Scan for the cell matching the given text and deliver its [x, y] coordinate at center. 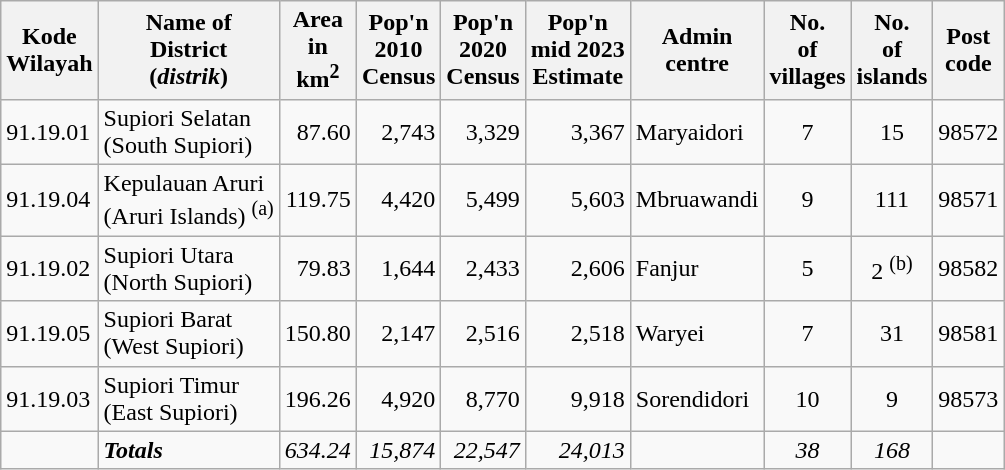
Fanjur [697, 268]
98581 [968, 334]
1,644 [398, 268]
168 [892, 450]
Supiori Timur (East Supiori) [188, 398]
31 [892, 334]
3,329 [483, 132]
Mbruawandi [697, 200]
22,547 [483, 450]
2,147 [398, 334]
Supiori Barat (West Supiori) [188, 334]
2,606 [578, 268]
196.26 [318, 398]
No.ofvillages [808, 50]
2 (b) [892, 268]
5,603 [578, 200]
91.19.05 [50, 334]
Kode Wilayah [50, 50]
No.ofislands [892, 50]
Pop'n 2010Census [398, 50]
Name ofDistrict(distrik) [188, 50]
2,743 [398, 132]
Waryei [697, 334]
2,518 [578, 334]
87.60 [318, 132]
Kepulauan Aruri (Aruri Islands) (a) [188, 200]
634.24 [318, 450]
2,516 [483, 334]
Admincentre [697, 50]
Pop'n 2020Census [483, 50]
15,874 [398, 450]
Totals [188, 450]
111 [892, 200]
98572 [968, 132]
79.83 [318, 268]
24,013 [578, 450]
10 [808, 398]
38 [808, 450]
Supiori Utara (North Supiori) [188, 268]
Maryaidori [697, 132]
Area inkm2 [318, 50]
9,918 [578, 398]
91.19.04 [50, 200]
Supiori Selatan (South Supiori) [188, 132]
15 [892, 132]
3,367 [578, 132]
Sorendidori [697, 398]
Postcode [968, 50]
98571 [968, 200]
119.75 [318, 200]
5 [808, 268]
4,920 [398, 398]
98582 [968, 268]
91.19.03 [50, 398]
Pop'n mid 2023Estimate [578, 50]
5,499 [483, 200]
91.19.01 [50, 132]
91.19.02 [50, 268]
4,420 [398, 200]
98573 [968, 398]
150.80 [318, 334]
8,770 [483, 398]
2,433 [483, 268]
